Identify which cell holds the provided text, then report its [X, Y] central coordinate. 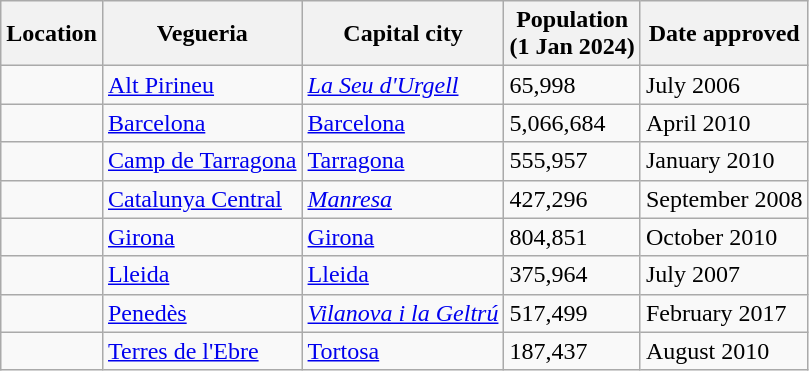
804,851 [572, 237]
65,998 [572, 85]
April 2010 [724, 123]
Population(1 Jan 2024) [572, 34]
Date approved [724, 34]
Terres de l'Ebre [202, 351]
187,437 [572, 351]
5,066,684 [572, 123]
October 2010 [724, 237]
Vilanova i la Geltrú [403, 313]
Penedès [202, 313]
517,499 [572, 313]
Vegueria [202, 34]
Location [52, 34]
January 2010 [724, 161]
July 2007 [724, 275]
July 2006 [724, 85]
September 2008 [724, 199]
August 2010 [724, 351]
427,296 [572, 199]
Catalunya Central [202, 199]
Camp de Tarragona [202, 161]
Tortosa [403, 351]
Manresa [403, 199]
February 2017 [724, 313]
Capital city [403, 34]
Alt Pirineu [202, 85]
La Seu d'Urgell [403, 85]
555,957 [572, 161]
Tarragona [403, 161]
375,964 [572, 275]
